For the text-containing cell, return its midpoint in [X, Y] coordinate format. 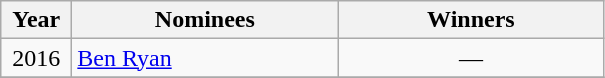
Ben Ryan [205, 58]
2016 [36, 58]
Winners [471, 20]
Nominees [205, 20]
— [471, 58]
Year [36, 20]
